From the cell containing the given text, extract its center point as [x, y] coordinate. 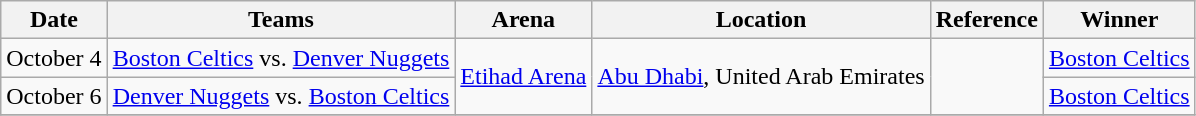
October 6 [54, 96]
Date [54, 20]
Reference [986, 20]
October 4 [54, 58]
Teams [281, 20]
Denver Nuggets vs. Boston Celtics [281, 96]
Winner [1119, 20]
Abu Dhabi, United Arab Emirates [761, 77]
Etihad Arena [524, 77]
Location [761, 20]
Arena [524, 20]
Boston Celtics vs. Denver Nuggets [281, 58]
